Capture the cell that displays the provided text and extract its [X, Y] central coordinate. 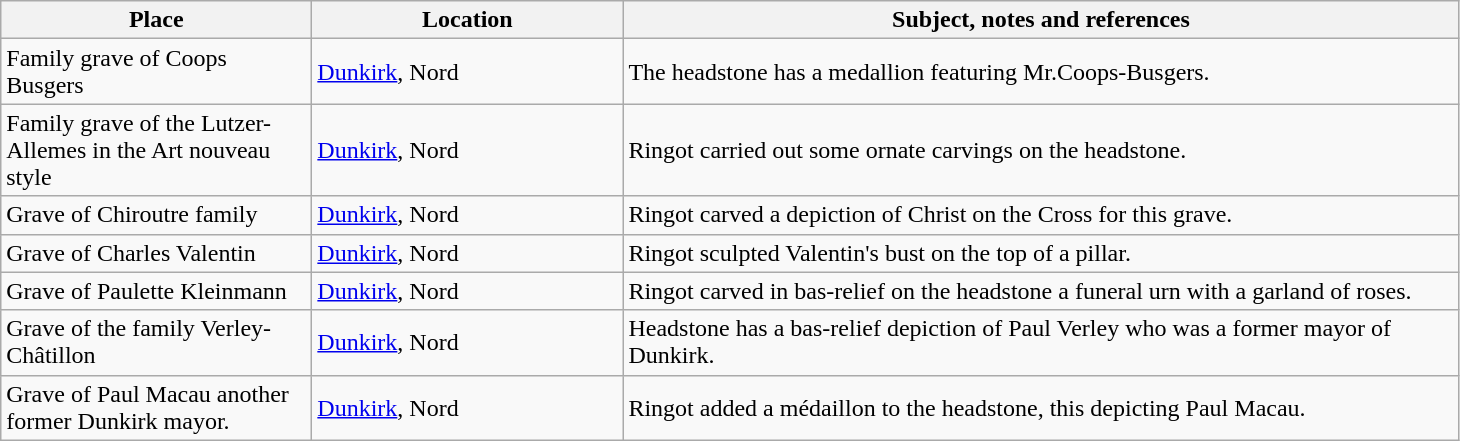
Grave of the family Verley-Châtillon [156, 342]
Grave of Paul Macau another former Dunkirk mayor. [156, 408]
Grave of Charles Valentin [156, 253]
Location [468, 20]
Place [156, 20]
Ringot added a médaillon to the headstone, this depicting Paul Macau. [1041, 408]
Subject, notes and references [1041, 20]
Headstone has a bas-relief depiction of Paul Verley who was a former mayor of Dunkirk. [1041, 342]
Family grave of the Lutzer-Allemes in the Art nouveau style [156, 150]
Ringot sculpted Valentin's bust on the top of a pillar. [1041, 253]
Ringot carved a depiction of Christ on the Cross for this grave. [1041, 215]
Grave of Paulette Kleinmann [156, 291]
Family grave of Coops Busgers [156, 72]
Ringot carried out some ornate carvings on the headstone. [1041, 150]
The headstone has a medallion featuring Mr.Coops-Busgers. [1041, 72]
Ringot carved in bas-relief on the headstone a funeral urn with a garland of roses. [1041, 291]
Grave of Chiroutre family [156, 215]
